Return the [X, Y] coordinate for the center point of the cell that contains the specified text.  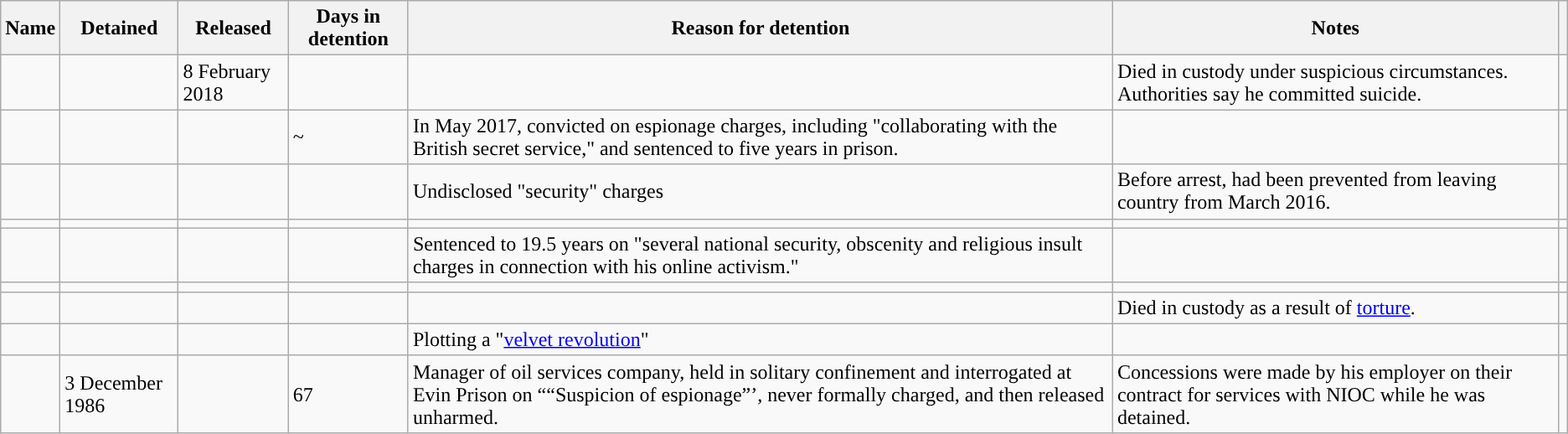
Undisclosed "security" charges [761, 191]
3 December 1986 [119, 394]
In May 2017, convicted on espionage charges, including "collaborating with the British secret service," and sentenced to five years in prison. [761, 137]
8 February 2018 [233, 82]
Released [233, 28]
Detained [119, 28]
Days in detention [348, 28]
Plotting a "velvet revolution" [761, 339]
Name [30, 28]
67 [348, 394]
Died in custody as a result of torture. [1335, 307]
Sentenced to 19.5 years on "several national security, obscenity and religious insult charges in connection with his online activism." [761, 255]
Concessions were made by his employer on their contract for services with NIOC while he was detained. [1335, 394]
~ [348, 137]
Reason for detention [761, 28]
Notes [1335, 28]
Before arrest, had been prevented from leaving country from March 2016. [1335, 191]
Died in custody under suspicious circumstances. Authorities say he committed suicide. [1335, 82]
